From the cell containing the given text, extract its center point as [X, Y] coordinate. 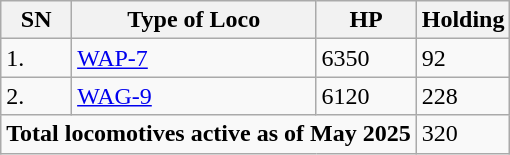
6350 [366, 58]
HP [366, 20]
Type of Loco [194, 20]
WAP-7 [194, 58]
92 [463, 58]
1. [36, 58]
SN [36, 20]
Total locomotives active as of May 2025 [208, 134]
6120 [366, 96]
WAG-9 [194, 96]
228 [463, 96]
2. [36, 96]
Holding [463, 20]
320 [463, 134]
